Capture the cell that displays the provided text and extract its [X, Y] central coordinate. 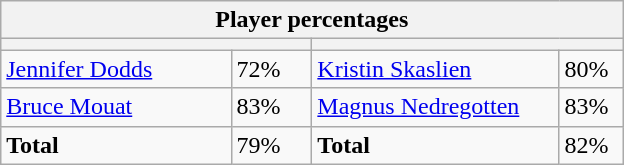
82% [591, 145]
Jennifer Dodds [116, 69]
Kristin Skaslien [436, 69]
Player percentages [312, 20]
80% [591, 69]
72% [272, 69]
Bruce Mouat [116, 107]
79% [272, 145]
Magnus Nedregotten [436, 107]
